Pinpoint the cell where the given text exists, returning its (x, y) midpoint coordinate. 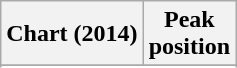
Peakposition (189, 34)
Chart (2014) (72, 34)
